Search for the cell housing the specified text and yield its (x, y) center coordinate. 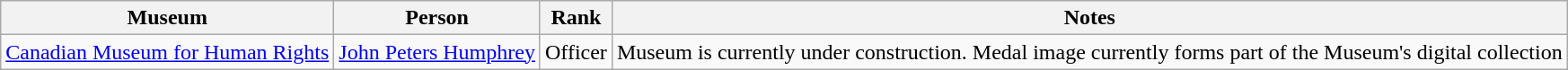
Canadian Museum for Human Rights (167, 52)
John Peters Humphrey (437, 52)
Notes (1089, 18)
Person (437, 18)
Rank (576, 18)
Museum is currently under construction. Medal image currently forms part of the Museum's digital collection (1089, 52)
Museum (167, 18)
Officer (576, 52)
